Output the (X, Y) coordinate of the center of the cell containing the given text.  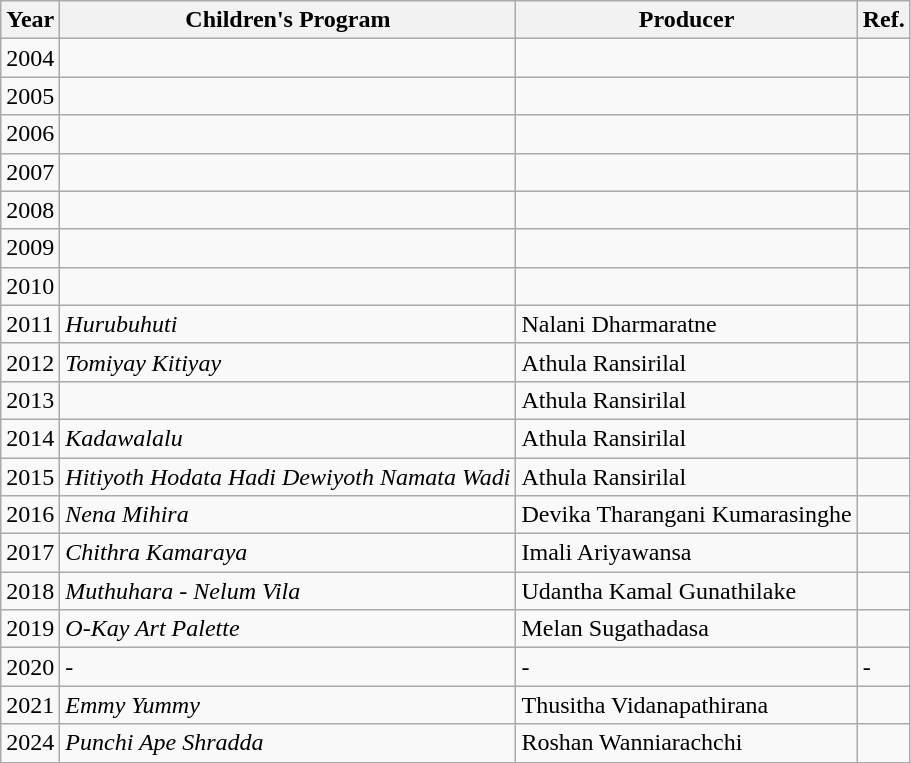
Hitiyoth Hodata Hadi Dewiyoth Namata Wadi (288, 477)
Imali Ariyawansa (686, 553)
Devika Tharangani Kumarasinghe (686, 515)
Muthuhara - Nelum Vila (288, 591)
Punchi Ape Shradda (288, 743)
2006 (30, 134)
Roshan Wanniarachchi (686, 743)
Kadawalalu (288, 438)
Hurubuhuti (288, 324)
2017 (30, 553)
2024 (30, 743)
Emmy Yummy (288, 705)
2011 (30, 324)
Ref. (884, 20)
Children's Program (288, 20)
O-Kay Art Palette (288, 629)
Chithra Kamaraya (288, 553)
Melan Sugathadasa (686, 629)
2019 (30, 629)
Thusitha Vidanapathirana (686, 705)
2020 (30, 667)
2007 (30, 172)
2021 (30, 705)
2004 (30, 58)
2018 (30, 591)
2008 (30, 210)
2005 (30, 96)
2013 (30, 400)
Nena Mihira (288, 515)
Udantha Kamal Gunathilake (686, 591)
2016 (30, 515)
Nalani Dharmaratne (686, 324)
2010 (30, 286)
Tomiyay Kitiyay (288, 362)
2009 (30, 248)
Year (30, 20)
2015 (30, 477)
2014 (30, 438)
2012 (30, 362)
Producer (686, 20)
